Find where the given text appears and provide that cell's center as (x, y) coordinate. 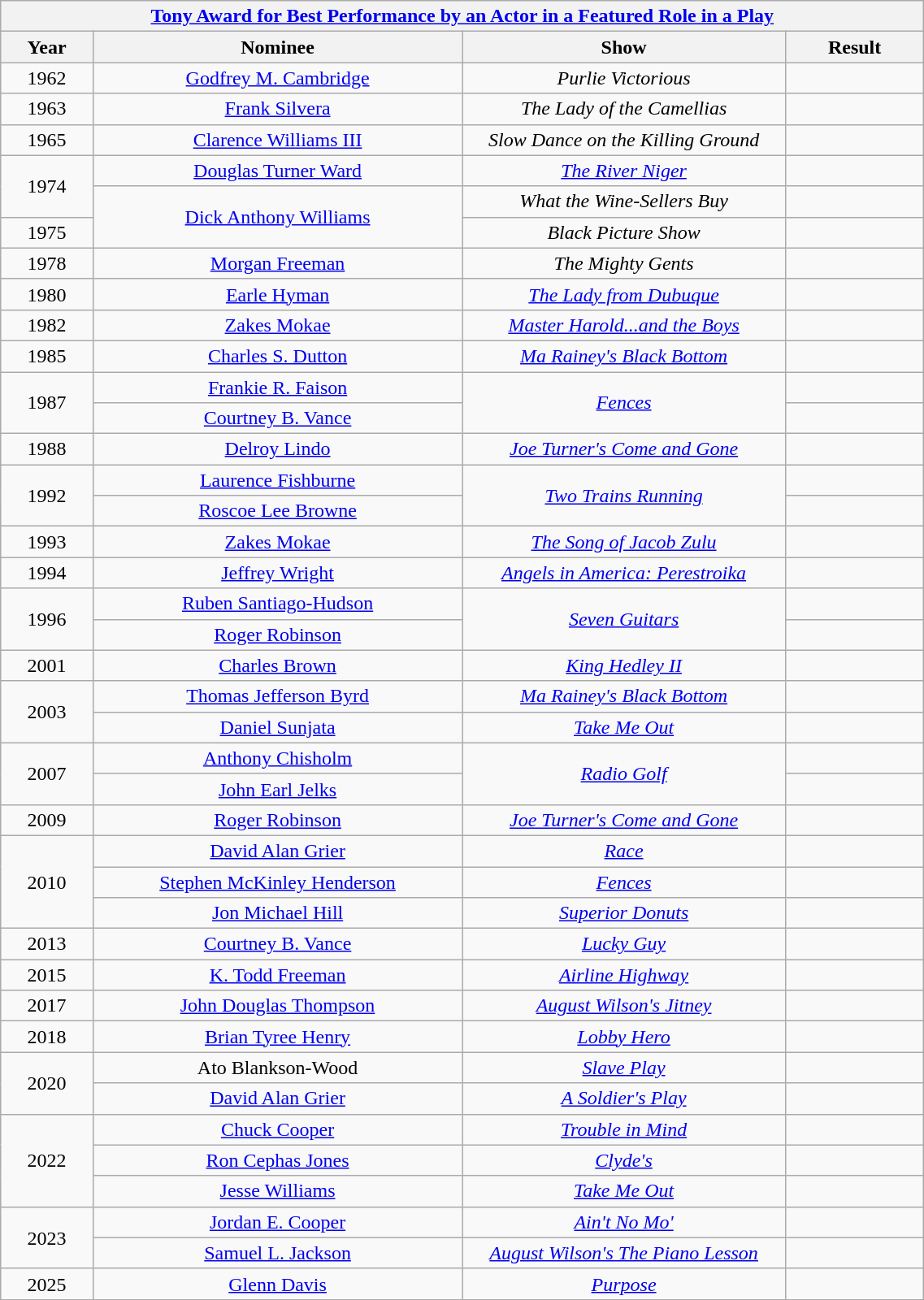
1987 (47, 403)
Black Picture Show (624, 232)
2023 (47, 1237)
2018 (47, 1037)
1988 (47, 449)
Two Trains Running (624, 496)
2015 (47, 975)
Jesse Williams (277, 1191)
Jon Michael Hill (277, 913)
2013 (47, 944)
Slave Play (624, 1068)
1993 (47, 542)
John Douglas Thompson (277, 1006)
Lucky Guy (624, 944)
Brian Tyree Henry (277, 1037)
Purpose (624, 1284)
August Wilson's Jitney (624, 1006)
King Hedley II (624, 665)
1996 (47, 619)
2022 (47, 1160)
The Mighty Gents (624, 263)
Dick Anthony Williams (277, 217)
Anthony Chisholm (277, 758)
Charles Brown (277, 665)
Trouble in Mind (624, 1129)
Superior Donuts (624, 913)
2010 (47, 882)
Master Harold...and the Boys (624, 325)
Laurence Fishburne (277, 480)
2003 (47, 712)
Glenn Davis (277, 1284)
Frank Silvera (277, 109)
1974 (47, 186)
Clyde's (624, 1160)
1994 (47, 573)
Thomas Jefferson Byrd (277, 696)
1992 (47, 496)
1962 (47, 78)
Year (47, 47)
1963 (47, 109)
2017 (47, 1006)
Result (854, 47)
August Wilson's The Piano Lesson (624, 1253)
Seven Guitars (624, 619)
K. Todd Freeman (277, 975)
Ruben Santiago-Hudson (277, 604)
Stephen McKinley Henderson (277, 882)
John Earl Jelks (277, 789)
2020 (47, 1083)
The River Niger (624, 171)
Earle Hyman (277, 294)
Slow Dance on the Killing Ground (624, 140)
Godfrey M. Cambridge (277, 78)
Samuel L. Jackson (277, 1253)
What the Wine-Sellers Buy (624, 201)
Airline Highway (624, 975)
Tony Award for Best Performance by an Actor in a Featured Role in a Play (462, 16)
Show (624, 47)
Jeffrey Wright (277, 573)
The Lady of the Camellias (624, 109)
Purlie Victorious (624, 78)
Daniel Sunjata (277, 727)
1965 (47, 140)
2007 (47, 773)
Delroy Lindo (277, 449)
Ato Blankson-Wood (277, 1068)
Ain't No Mo' (624, 1222)
Douglas Turner Ward (277, 171)
1982 (47, 325)
Roscoe Lee Browne (277, 511)
The Song of Jacob Zulu (624, 542)
2025 (47, 1284)
A Soldier's Play (624, 1098)
1975 (47, 232)
Frankie R. Faison (277, 388)
Charles S. Dutton (277, 356)
Nominee (277, 47)
Radio Golf (624, 773)
Clarence Williams III (277, 140)
Morgan Freeman (277, 263)
1980 (47, 294)
Lobby Hero (624, 1037)
Jordan E. Cooper (277, 1222)
2009 (47, 820)
Angels in America: Perestroika (624, 573)
The Lady from Dubuque (624, 294)
Race (624, 851)
Chuck Cooper (277, 1129)
Ron Cephas Jones (277, 1160)
2001 (47, 665)
1985 (47, 356)
1978 (47, 263)
